Identify which cell holds the provided text, then report its [x, y] central coordinate. 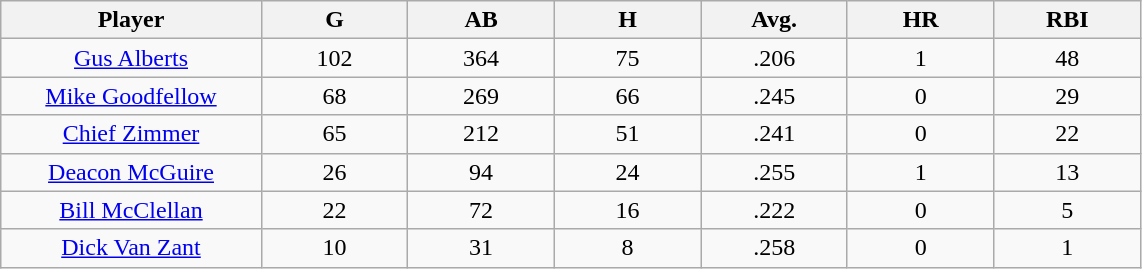
5 [1068, 210]
Avg. [774, 20]
HR [920, 20]
AB [482, 20]
31 [482, 248]
RBI [1068, 20]
65 [334, 134]
Gus Alberts [132, 58]
75 [628, 58]
.222 [774, 210]
26 [334, 172]
.241 [774, 134]
269 [482, 96]
72 [482, 210]
Player [132, 20]
51 [628, 134]
Bill McClellan [132, 210]
16 [628, 210]
G [334, 20]
68 [334, 96]
.255 [774, 172]
48 [1068, 58]
Chief Zimmer [132, 134]
Dick Van Zant [132, 248]
Mike Goodfellow [132, 96]
8 [628, 248]
94 [482, 172]
29 [1068, 96]
102 [334, 58]
.206 [774, 58]
13 [1068, 172]
.258 [774, 248]
H [628, 20]
212 [482, 134]
.245 [774, 96]
Deacon McGuire [132, 172]
66 [628, 96]
24 [628, 172]
10 [334, 248]
364 [482, 58]
